Output the (x, y) coordinate of the center of the cell containing the given text.  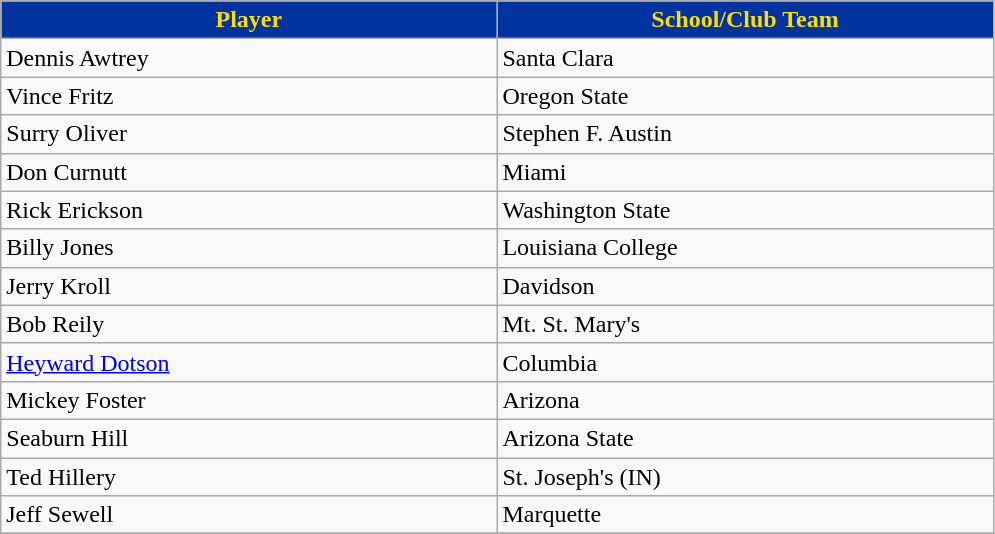
Oregon State (745, 96)
Vince Fritz (249, 96)
Heyward Dotson (249, 362)
Arizona (745, 400)
Dennis Awtrey (249, 58)
Player (249, 20)
Jeff Sewell (249, 515)
Bob Reily (249, 324)
Stephen F. Austin (745, 134)
School/Club Team (745, 20)
Don Curnutt (249, 172)
Rick Erickson (249, 210)
Mickey Foster (249, 400)
Washington State (745, 210)
Marquette (745, 515)
Jerry Kroll (249, 286)
Ted Hillery (249, 477)
Surry Oliver (249, 134)
Santa Clara (745, 58)
Billy Jones (249, 248)
Louisiana College (745, 248)
Columbia (745, 362)
Arizona State (745, 438)
Davidson (745, 286)
Mt. St. Mary's (745, 324)
St. Joseph's (IN) (745, 477)
Seaburn Hill (249, 438)
Miami (745, 172)
